Scan for the cell matching the given text and deliver its (x, y) coordinate at center. 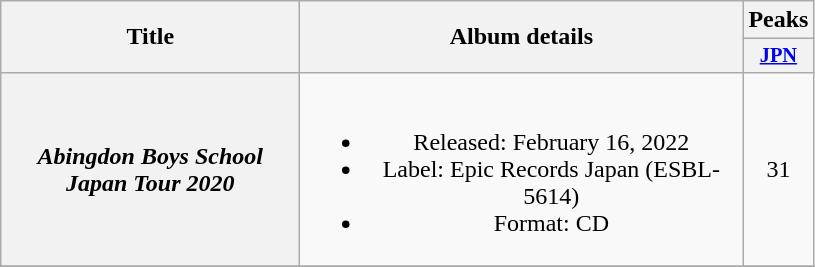
Peaks (778, 20)
Title (150, 37)
Album details (522, 37)
31 (778, 169)
Released: February 16, 2022Label: Epic Records Japan (ESBL-5614)Format: CD (522, 169)
JPN (778, 56)
Abingdon Boys School Japan Tour 2020 (150, 169)
